Return (x, y) of the center of cell containing provided text 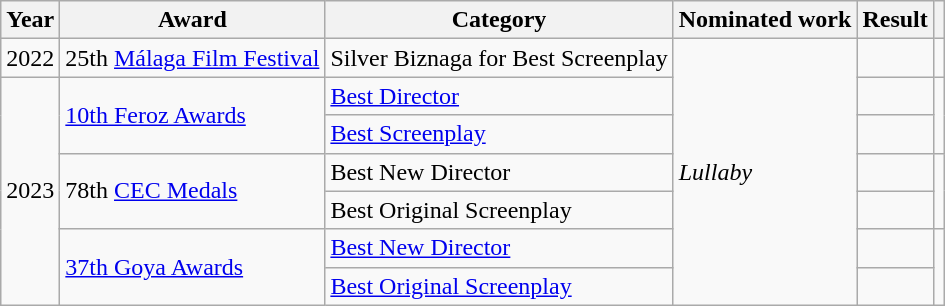
10th Feroz Awards (192, 115)
Result (895, 20)
25th Málaga Film Festival (192, 58)
2023 (30, 191)
2022 (30, 58)
Nominated work (765, 20)
Best Screenplay (499, 134)
Best Director (499, 96)
78th CEC Medals (192, 191)
Lullaby (765, 172)
Year (30, 20)
Silver Biznaga for Best Screenplay (499, 58)
Category (499, 20)
37th Goya Awards (192, 267)
Award (192, 20)
